Capture the cell that displays the provided text and extract its (x, y) central coordinate. 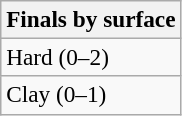
Clay (0–1) (91, 95)
Finals by surface (91, 19)
Hard (0–2) (91, 57)
